Scan for the cell matching the given text and deliver its (x, y) coordinate at center. 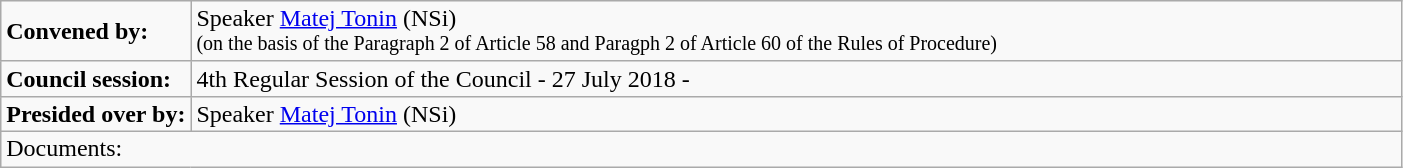
Presided over by: (96, 114)
Speaker Matej Tonin (NSi)(on the basis of the Paragraph 2 of Article 58 and Paragph 2 of Article 60 of the Rules of Procedure) (796, 32)
Convened by: (96, 32)
Documents: (702, 148)
4th Regular Session of the Council - 27 July 2018 - (796, 78)
Speaker Matej Tonin (NSi) (796, 114)
Council session: (96, 78)
